For the text-containing cell, return its midpoint in [X, Y] coordinate format. 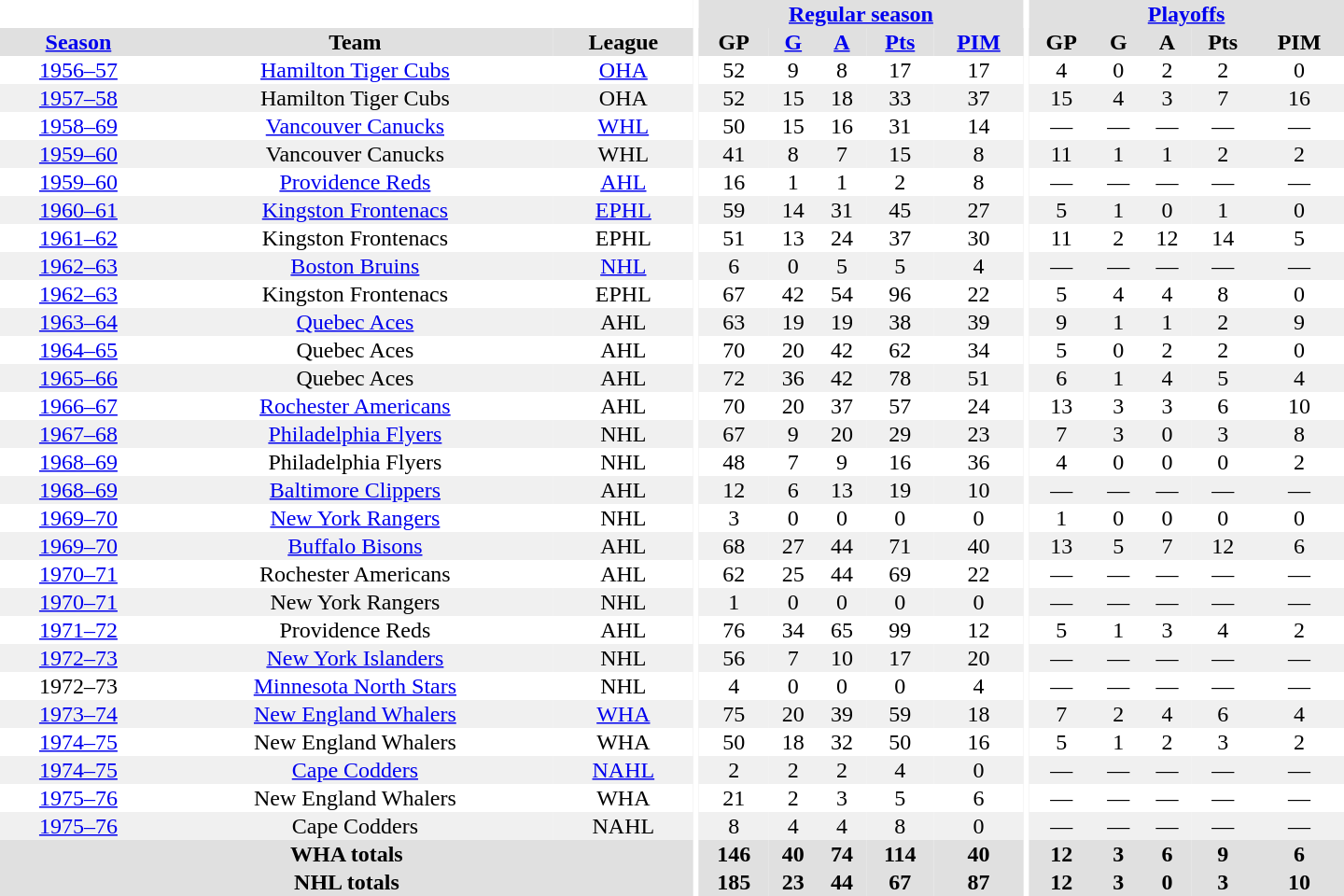
71 [900, 546]
72 [734, 378]
76 [734, 630]
Minnesota North Stars [355, 686]
57 [900, 406]
65 [842, 630]
48 [734, 462]
56 [734, 658]
1965–66 [78, 378]
33 [900, 98]
185 [734, 882]
38 [900, 322]
Boston Bruins [355, 266]
1963–64 [78, 322]
32 [842, 742]
League [623, 42]
1957–58 [78, 98]
Baltimore Clippers [355, 490]
Season [78, 42]
1967–68 [78, 434]
114 [900, 854]
New York Islanders [355, 658]
1956–57 [78, 70]
1964–65 [78, 350]
74 [842, 854]
1966–67 [78, 406]
1971–72 [78, 630]
96 [900, 294]
25 [793, 574]
NHL totals [347, 882]
69 [900, 574]
87 [979, 882]
99 [900, 630]
75 [734, 714]
146 [734, 854]
54 [842, 294]
78 [900, 378]
29 [900, 434]
45 [900, 210]
1961–62 [78, 238]
1960–61 [78, 210]
Regular season [861, 14]
68 [734, 546]
1958–69 [78, 126]
63 [734, 322]
WHA totals [347, 854]
21 [734, 798]
30 [979, 238]
Buffalo Bisons [355, 546]
41 [734, 154]
Team [355, 42]
1973–74 [78, 714]
Playoffs [1186, 14]
